For the text-containing cell, return its midpoint in (x, y) coordinate format. 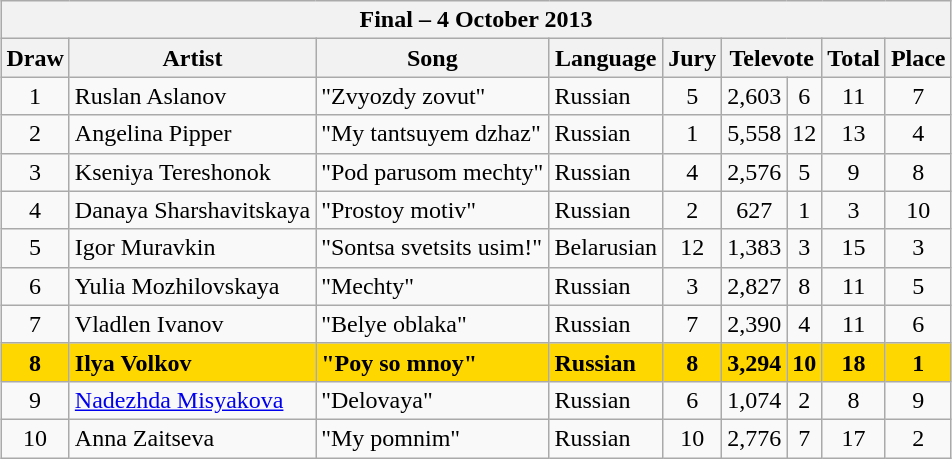
1,074 (754, 400)
Igor Muravkin (192, 248)
"Zvyozdy zovut" (432, 96)
15 (854, 248)
Vladlen Ivanov (192, 324)
"Mechty" (432, 286)
2,603 (754, 96)
Final – 4 October 2013 (476, 20)
Language (606, 58)
Anna Zaitseva (192, 438)
Total (854, 58)
Televote (772, 58)
"Poy so mnoy" (432, 362)
Draw (35, 58)
Ilya Volkov (192, 362)
2,390 (754, 324)
17 (854, 438)
Danaya Sharshavitskaya (192, 210)
Angelina Pipper (192, 134)
3,294 (754, 362)
13 (854, 134)
Jury (692, 58)
1,383 (754, 248)
"Delovaya" (432, 400)
"Belye oblaka" (432, 324)
Kseniya Tereshonok (192, 172)
Song (432, 58)
627 (754, 210)
5,558 (754, 134)
"Pod parusom mechty" (432, 172)
Place (918, 58)
Ruslan Aslanov (192, 96)
Artist (192, 58)
2,776 (754, 438)
Belarusian (606, 248)
"My tantsuyem dzhaz" (432, 134)
Yulia Mozhilovskaya (192, 286)
"My pomnim" (432, 438)
18 (854, 362)
"Prostoy motiv" (432, 210)
Nadezhda Misyakova (192, 400)
2,827 (754, 286)
2,576 (754, 172)
"Sontsa svetsits usim!" (432, 248)
